Output the (x, y) coordinate of the center of the cell containing the given text.  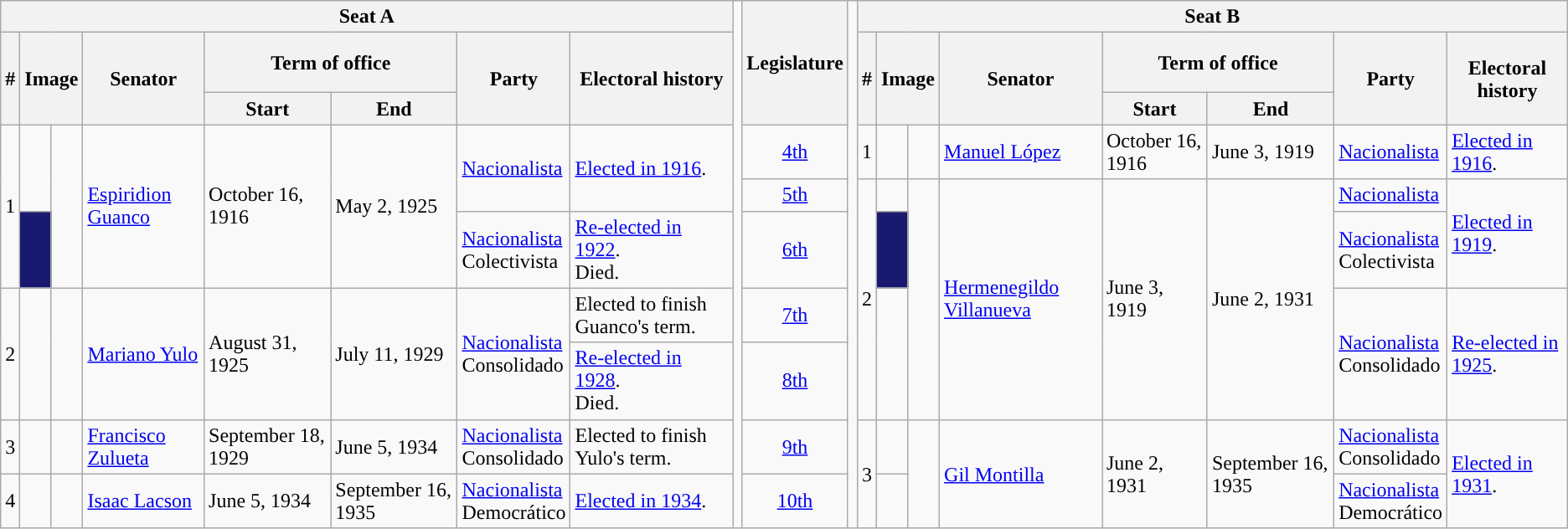
8th (796, 381)
Seat A (367, 17)
May 2, 1925 (394, 206)
Legislature (796, 63)
Manuel López (1021, 152)
4th (796, 152)
Gil Montilla (1021, 474)
4 (10, 501)
Mariano Yulo (144, 353)
Elected in 1931. (1508, 474)
Isaac Lacson (144, 501)
July 11, 1929 (394, 353)
Hermenegildo Villanueva (1021, 300)
Elected in 1919. (1508, 234)
Seat B (1212, 17)
September 18, 1929 (268, 447)
Re-elected in 1922.Died. (652, 249)
9th (796, 447)
Re-elected in 1928.Died. (652, 381)
August 31, 1925 (268, 353)
10th (796, 501)
5th (796, 195)
7th (796, 315)
Francisco Zulueta (144, 447)
6th (796, 249)
Elected to finish Guanco's term. (652, 315)
Elected to finish Yulo's term. (652, 447)
Re-elected in 1925. (1508, 353)
Elected in 1934. (652, 501)
Espiridion Guanco (144, 206)
